Output the [x, y] coordinate of the center of the cell containing the given text.  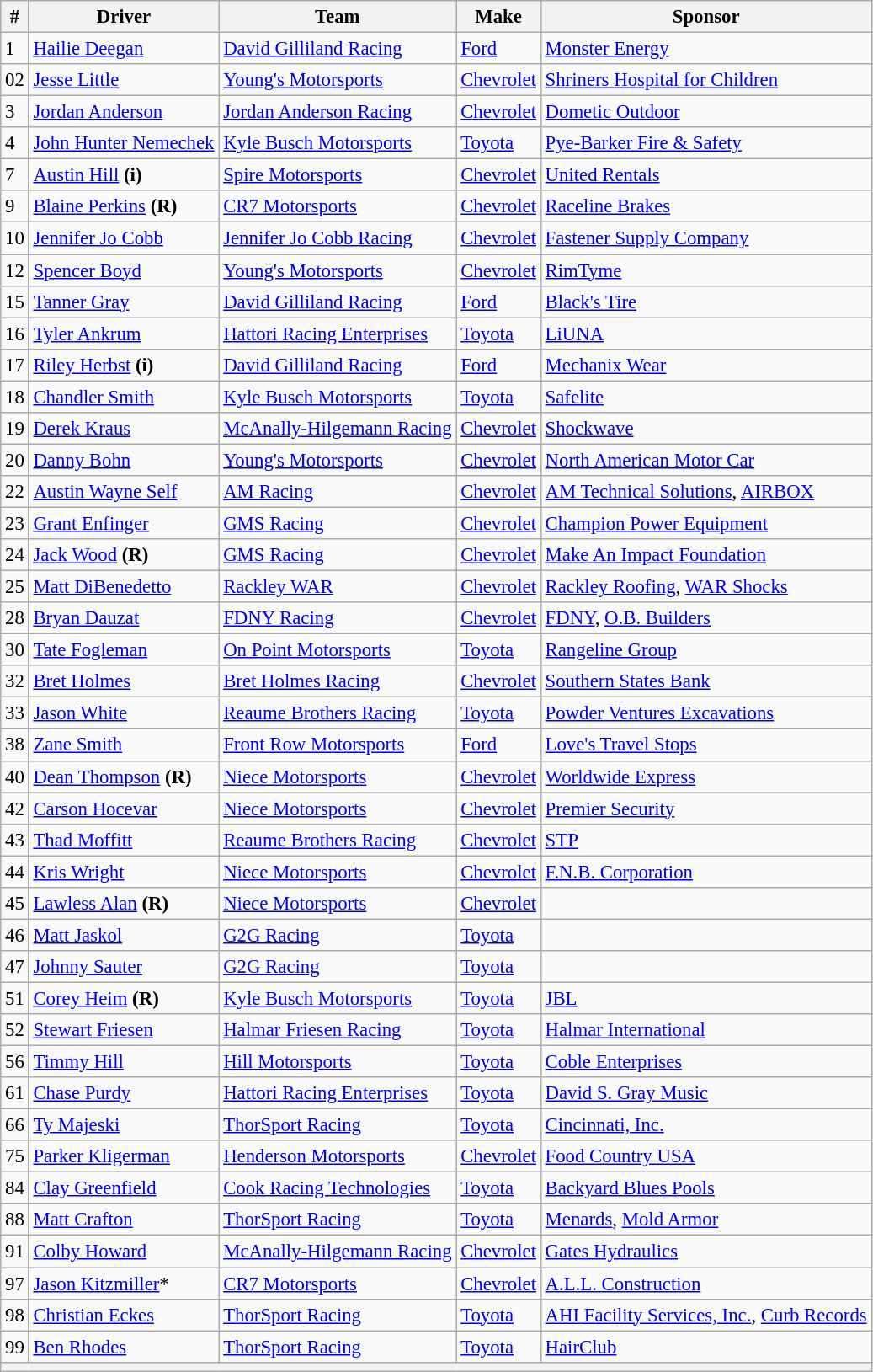
Team [338, 17]
4 [15, 143]
JBL [705, 998]
Powder Ventures Excavations [705, 713]
Ty Majeski [124, 1125]
Raceline Brakes [705, 206]
Halmar International [705, 1030]
Jennifer Jo Cobb [124, 238]
22 [15, 492]
17 [15, 365]
Menards, Mold Armor [705, 1220]
Worldwide Express [705, 777]
Gates Hydraulics [705, 1252]
David S. Gray Music [705, 1093]
Cincinnati, Inc. [705, 1125]
02 [15, 80]
Austin Hill (i) [124, 175]
Dean Thompson (R) [124, 777]
Safelite [705, 397]
18 [15, 397]
Southern States Bank [705, 681]
15 [15, 302]
1 [15, 49]
Make An Impact Foundation [705, 555]
RimTyme [705, 270]
Clay Greenfield [124, 1188]
88 [15, 1220]
Carson Hocevar [124, 809]
HairClub [705, 1347]
46 [15, 935]
Austin Wayne Self [124, 492]
Rackley Roofing, WAR Shocks [705, 587]
Jason Kitzmiller* [124, 1284]
Jesse Little [124, 80]
97 [15, 1284]
FDNY, O.B. Builders [705, 618]
42 [15, 809]
Blaine Perkins (R) [124, 206]
Timmy Hill [124, 1062]
Rackley WAR [338, 587]
North American Motor Car [705, 460]
19 [15, 429]
Jennifer Jo Cobb Racing [338, 238]
Spire Motorsports [338, 175]
Jack Wood (R) [124, 555]
30 [15, 650]
Driver [124, 17]
33 [15, 713]
Pye-Barker Fire & Safety [705, 143]
20 [15, 460]
Colby Howard [124, 1252]
Matt DiBenedetto [124, 587]
Jason White [124, 713]
Tanner Gray [124, 302]
FDNY Racing [338, 618]
23 [15, 523]
Fastener Supply Company [705, 238]
84 [15, 1188]
Champion Power Equipment [705, 523]
Johnny Sauter [124, 967]
Danny Bohn [124, 460]
Tyler Ankrum [124, 334]
25 [15, 587]
28 [15, 618]
Christian Eckes [124, 1315]
Bryan Dauzat [124, 618]
Jordan Anderson Racing [338, 112]
Spencer Boyd [124, 270]
# [15, 17]
40 [15, 777]
Chase Purdy [124, 1093]
44 [15, 872]
Dometic Outdoor [705, 112]
Shockwave [705, 429]
Coble Enterprises [705, 1062]
Make [498, 17]
Halmar Friesen Racing [338, 1030]
24 [15, 555]
16 [15, 334]
Corey Heim (R) [124, 998]
61 [15, 1093]
Grant Enfinger [124, 523]
Hill Motorsports [338, 1062]
66 [15, 1125]
Sponsor [705, 17]
Matt Jaskol [124, 935]
Parker Kligerman [124, 1156]
Backyard Blues Pools [705, 1188]
7 [15, 175]
10 [15, 238]
Hailie Deegan [124, 49]
United Rentals [705, 175]
Thad Moffitt [124, 840]
Bret Holmes [124, 681]
A.L.L. Construction [705, 1284]
Lawless Alan (R) [124, 904]
LiUNA [705, 334]
Mechanix Wear [705, 365]
Zane Smith [124, 745]
91 [15, 1252]
75 [15, 1156]
Matt Crafton [124, 1220]
3 [15, 112]
John Hunter Nemechek [124, 143]
38 [15, 745]
99 [15, 1347]
Front Row Motorsports [338, 745]
On Point Motorsports [338, 650]
12 [15, 270]
Derek Kraus [124, 429]
Shriners Hospital for Children [705, 80]
Black's Tire [705, 302]
AM Technical Solutions, AIRBOX [705, 492]
AM Racing [338, 492]
Love's Travel Stops [705, 745]
Rangeline Group [705, 650]
STP [705, 840]
56 [15, 1062]
Ben Rhodes [124, 1347]
52 [15, 1030]
45 [15, 904]
Jordan Anderson [124, 112]
Stewart Friesen [124, 1030]
43 [15, 840]
51 [15, 998]
Riley Herbst (i) [124, 365]
Cook Racing Technologies [338, 1188]
98 [15, 1315]
Bret Holmes Racing [338, 681]
9 [15, 206]
Tate Fogleman [124, 650]
Kris Wright [124, 872]
Chandler Smith [124, 397]
AHI Facility Services, Inc., Curb Records [705, 1315]
F.N.B. Corporation [705, 872]
47 [15, 967]
Monster Energy [705, 49]
Food Country USA [705, 1156]
Henderson Motorsports [338, 1156]
32 [15, 681]
Premier Security [705, 809]
